Detect which cell encompasses the target text, then output its (x, y) center coordinate. 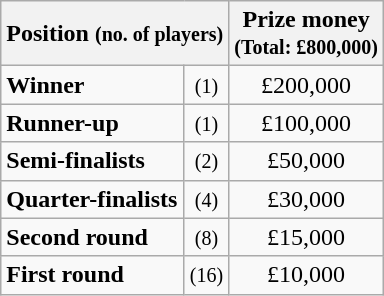
£15,000 (306, 237)
Second round (92, 237)
£50,000 (306, 161)
Runner-up (92, 123)
Quarter-finalists (92, 199)
£200,000 (306, 85)
Winner (92, 85)
Prize money(Total: £800,000) (306, 34)
£100,000 (306, 123)
First round (92, 275)
£30,000 (306, 199)
(8) (206, 237)
(2) (206, 161)
(4) (206, 199)
£10,000 (306, 275)
(16) (206, 275)
Position (no. of players) (115, 34)
Semi-finalists (92, 161)
